Provide the [x, y] coordinate of the cell's center where the given text is located.  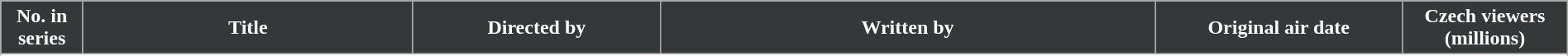
No. inseries [42, 28]
Original air date [1279, 28]
Czech viewers(millions) [1485, 28]
Title [248, 28]
Written by [907, 28]
Directed by [536, 28]
